From the cell containing the given text, extract its center point as [x, y] coordinate. 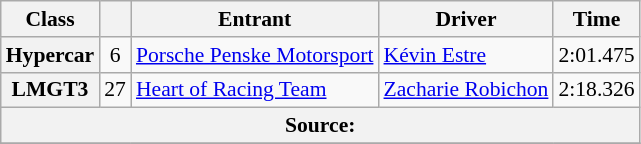
Kévin Estre [466, 55]
Class [50, 19]
Driver [466, 19]
LMGT3 [50, 90]
2:01.475 [596, 55]
Heart of Racing Team [255, 90]
Time [596, 19]
6 [115, 55]
Hypercar [50, 55]
Zacharie Robichon [466, 90]
27 [115, 90]
Entrant [255, 19]
Source: [320, 126]
Porsche Penske Motorsport [255, 55]
2:18.326 [596, 90]
